From the cell containing the given text, extract its center point as (X, Y) coordinate. 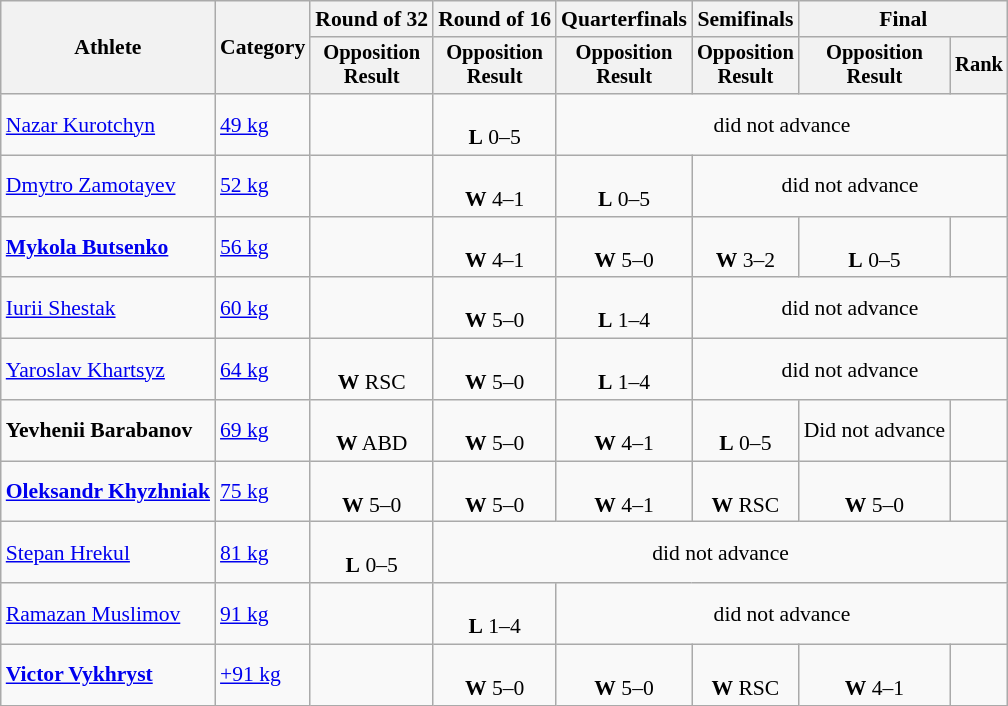
Final (904, 19)
W ABD (372, 430)
Nazar Kurotchyn (108, 124)
64 kg (262, 370)
Yaroslav Khartsyz (108, 370)
Did not advance (875, 430)
56 kg (262, 248)
Category (262, 48)
Semifinals (746, 19)
Stepan Hrekul (108, 552)
75 kg (262, 492)
Rank (979, 66)
+91 kg (262, 676)
Iurii Shestak (108, 308)
Round of 16 (494, 19)
69 kg (262, 430)
60 kg (262, 308)
Victor Vykhryst (108, 676)
W 3–2 (746, 248)
Mykola Butsenko (108, 248)
Oleksandr Khyzhniak (108, 492)
49 kg (262, 124)
Dmytro Zamotayev (108, 186)
Yevhenii Barabanov (108, 430)
Quarterfinals (624, 19)
52 kg (262, 186)
Athlete (108, 48)
Round of 32 (372, 19)
Ramazan Muslimov (108, 614)
91 kg (262, 614)
81 kg (262, 552)
